Determine the [X, Y] coordinate at the center of the cell enclosing the given text.  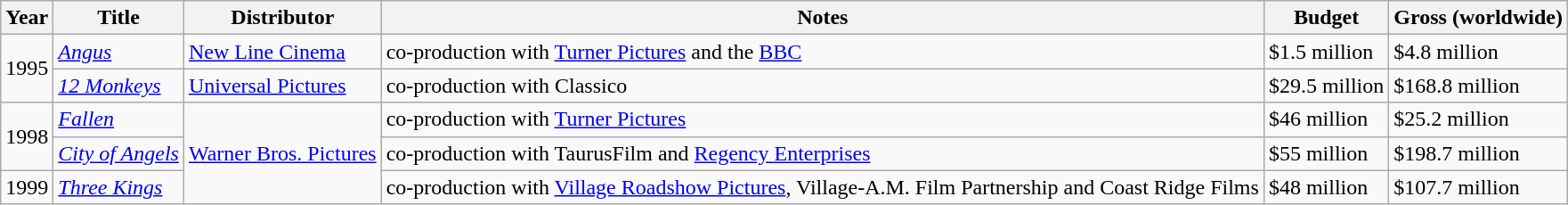
$55 million [1326, 153]
$1.5 million [1326, 52]
1995 [27, 69]
New Line Cinema [282, 52]
Budget [1326, 18]
$48 million [1326, 187]
co-production with Turner Pictures [823, 119]
Angus [119, 52]
$168.8 million [1478, 86]
Warner Bros. Pictures [282, 153]
Year [27, 18]
Distributor [282, 18]
1999 [27, 187]
Notes [823, 18]
$29.5 million [1326, 86]
1998 [27, 136]
$25.2 million [1478, 119]
co-production with Turner Pictures and the BBC [823, 52]
Title [119, 18]
co-production with Classico [823, 86]
City of Angels [119, 153]
Fallen [119, 119]
co-production with TaurusFilm and Regency Enterprises [823, 153]
Universal Pictures [282, 86]
Gross (worldwide) [1478, 18]
$46 million [1326, 119]
$4.8 million [1478, 52]
Three Kings [119, 187]
$198.7 million [1478, 153]
co-production with Village Roadshow Pictures, Village-A.M. Film Partnership and Coast Ridge Films [823, 187]
12 Monkeys [119, 86]
$107.7 million [1478, 187]
